Determine the [X, Y] coordinate at the center of the cell enclosing the given text.  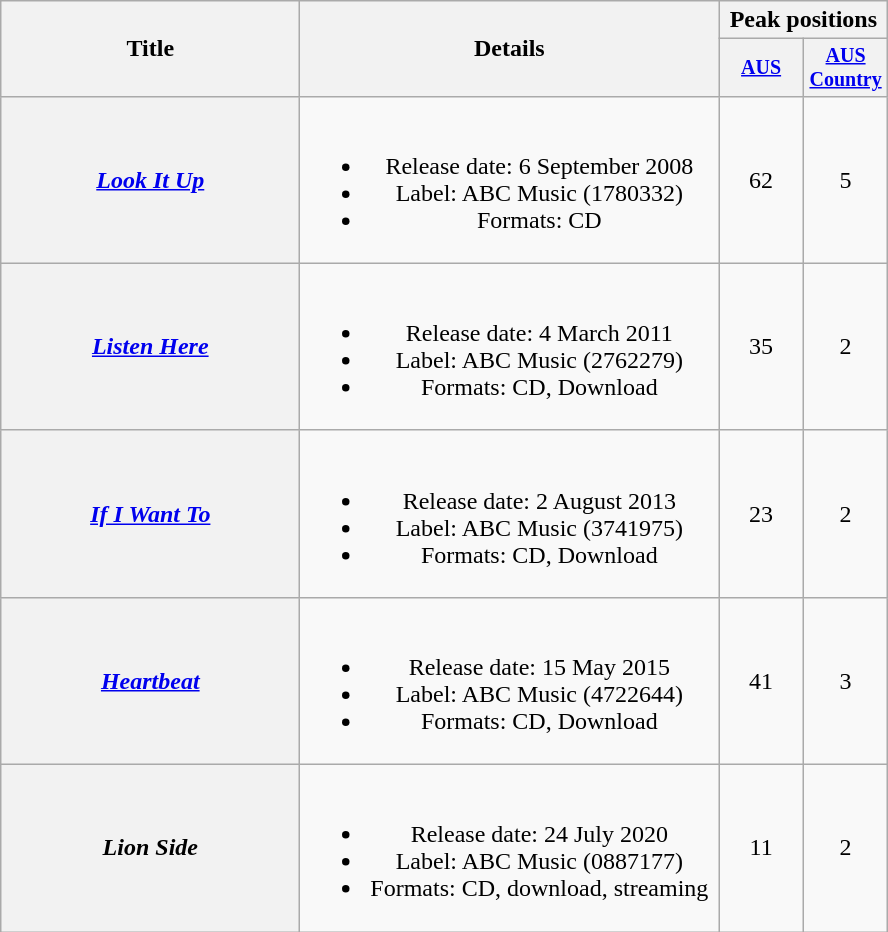
Heartbeat [150, 680]
AUS Country [845, 68]
Release date: 6 September 2008Label: ABC Music (1780332)Formats: CD [510, 180]
Lion Side [150, 848]
Release date: 4 March 2011Label: ABC Music (2762279)Formats: CD, Download [510, 346]
If I Want To [150, 514]
11 [761, 848]
5 [845, 180]
62 [761, 180]
Look It Up [150, 180]
Release date: 2 August 2013Label: ABC Music (3741975)Formats: CD, Download [510, 514]
Details [510, 49]
Title [150, 49]
35 [761, 346]
Peak positions [804, 20]
23 [761, 514]
Release date: 24 July 2020Label: ABC Music (0887177)Formats: CD, download, streaming [510, 848]
Listen Here [150, 346]
Release date: 15 May 2015Label: ABC Music (4722644)Formats: CD, Download [510, 680]
41 [761, 680]
3 [845, 680]
AUS [761, 68]
